Locate the cell with the specified text and output its [X, Y] center coordinate. 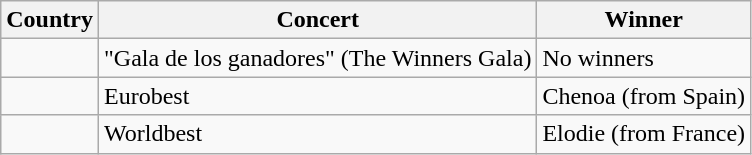
Concert [317, 20]
No winners [644, 58]
Eurobest [317, 96]
Chenoa (from Spain) [644, 96]
"Gala de los ganadores" (The Winners Gala) [317, 58]
Worldbest [317, 134]
Elodie (from France) [644, 134]
Country [50, 20]
Winner [644, 20]
